Capture the cell that displays the provided text and extract its (X, Y) central coordinate. 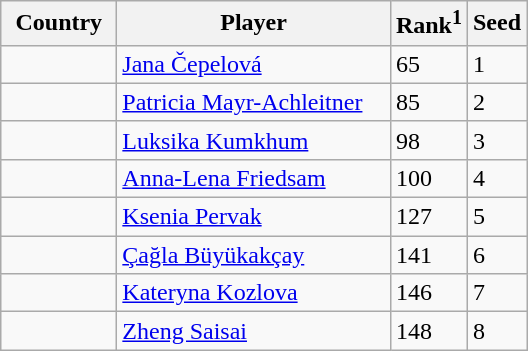
85 (428, 102)
141 (428, 255)
8 (496, 331)
Ksenia Pervak (254, 217)
Patricia Mayr-Achleitner (254, 102)
Çağla Büyükakçay (254, 255)
148 (428, 331)
Player (254, 24)
Rank1 (428, 24)
Kateryna Kozlova (254, 293)
Zheng Saisai (254, 331)
3 (496, 140)
5 (496, 217)
146 (428, 293)
Country (59, 24)
4 (496, 178)
127 (428, 217)
7 (496, 293)
Seed (496, 24)
100 (428, 178)
65 (428, 64)
98 (428, 140)
1 (496, 64)
Jana Čepelová (254, 64)
Anna-Lena Friedsam (254, 178)
2 (496, 102)
6 (496, 255)
Luksika Kumkhum (254, 140)
